Locate the cell with the specified text and output its (X, Y) center coordinate. 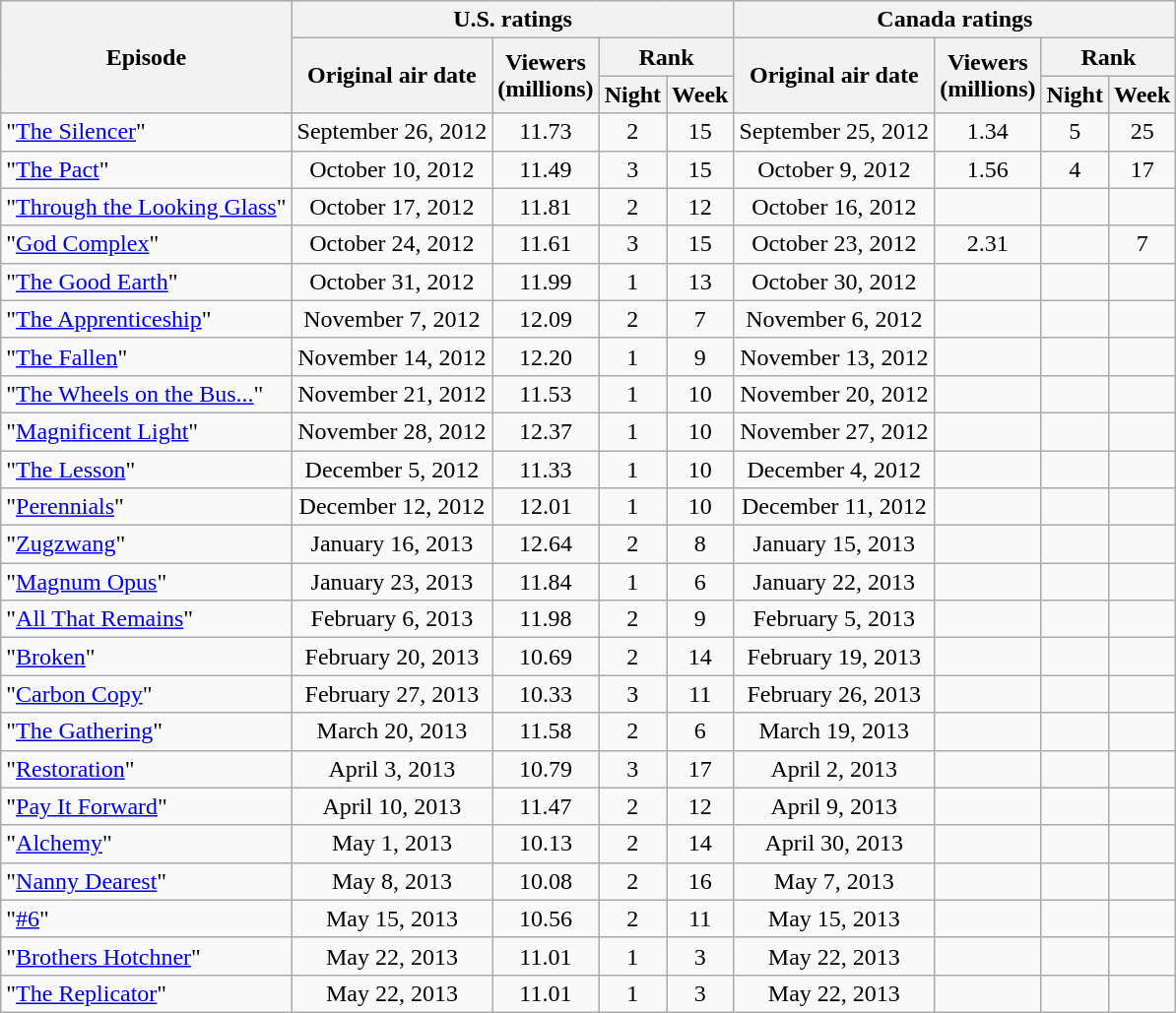
Canada ratings (955, 20)
10.13 (546, 844)
"The Fallen" (146, 356)
"The Good Earth" (146, 282)
April 30, 2013 (834, 844)
25 (1142, 132)
16 (700, 881)
November 7, 2012 (392, 319)
November 13, 2012 (834, 356)
"Perennials" (146, 507)
April 10, 2013 (392, 806)
"Broken" (146, 657)
10.08 (546, 881)
10.79 (546, 769)
"Carbon Copy" (146, 694)
December 5, 2012 (392, 470)
1.56 (988, 169)
4 (1075, 169)
October 10, 2012 (392, 169)
October 16, 2012 (834, 207)
December 12, 2012 (392, 507)
10.69 (546, 657)
"The Wheels on the Bus..." (146, 394)
"Nanny Dearest" (146, 881)
October 9, 2012 (834, 169)
April 9, 2013 (834, 806)
2.31 (988, 244)
September 25, 2012 (834, 132)
1.34 (988, 132)
"The Gathering" (146, 731)
"The Lesson" (146, 470)
11.84 (546, 582)
February 27, 2013 (392, 694)
"Brothers Hotchner" (146, 956)
November 28, 2012 (392, 431)
November 27, 2012 (834, 431)
December 11, 2012 (834, 507)
November 6, 2012 (834, 319)
May 7, 2013 (834, 881)
May 1, 2013 (392, 844)
11.58 (546, 731)
U.S. ratings (512, 20)
10.33 (546, 694)
"God Complex" (146, 244)
"The Pact" (146, 169)
October 24, 2012 (392, 244)
March 20, 2013 (392, 731)
"Alchemy" (146, 844)
12.01 (546, 507)
January 22, 2013 (834, 582)
"Zugzwang" (146, 544)
February 20, 2013 (392, 657)
12.64 (546, 544)
"Magnum Opus" (146, 582)
"The Apprenticeship" (146, 319)
5 (1075, 132)
April 2, 2013 (834, 769)
"The Silencer" (146, 132)
"The Replicator" (146, 993)
11.33 (546, 470)
October 17, 2012 (392, 207)
12.37 (546, 431)
January 15, 2013 (834, 544)
November 21, 2012 (392, 394)
January 16, 2013 (392, 544)
September 26, 2012 (392, 132)
12.09 (546, 319)
April 3, 2013 (392, 769)
10.56 (546, 918)
11.98 (546, 619)
October 30, 2012 (834, 282)
11.53 (546, 394)
"Restoration" (146, 769)
"Magnificent Light" (146, 431)
October 23, 2012 (834, 244)
February 26, 2013 (834, 694)
11.61 (546, 244)
"Pay It Forward" (146, 806)
"All That Remains" (146, 619)
May 8, 2013 (392, 881)
"Through the Looking Glass" (146, 207)
November 14, 2012 (392, 356)
December 4, 2012 (834, 470)
Episode (146, 57)
11.81 (546, 207)
March 19, 2013 (834, 731)
12.20 (546, 356)
November 20, 2012 (834, 394)
11.99 (546, 282)
February 5, 2013 (834, 619)
11.73 (546, 132)
"#6" (146, 918)
13 (700, 282)
February 19, 2013 (834, 657)
October 31, 2012 (392, 282)
February 6, 2013 (392, 619)
11.49 (546, 169)
8 (700, 544)
January 23, 2013 (392, 582)
11.47 (546, 806)
